Extract the (x, y) coordinate from the center of the cell holding the provided text.  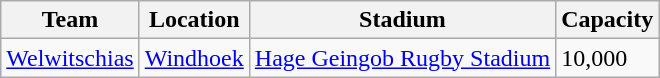
Stadium (402, 20)
Location (194, 20)
Team (70, 20)
Welwitschias (70, 58)
10,000 (608, 58)
Hage Geingob Rugby Stadium (402, 58)
Windhoek (194, 58)
Capacity (608, 20)
